Extract the (x, y) coordinate from the center of the cell holding the provided text.  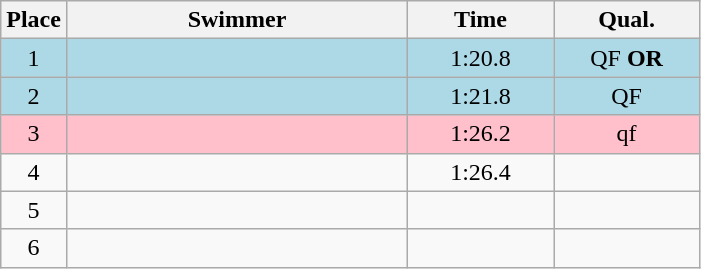
Place (34, 20)
qf (627, 134)
5 (34, 210)
4 (34, 172)
3 (34, 134)
1:26.2 (481, 134)
Swimmer (236, 20)
1:21.8 (481, 96)
6 (34, 248)
1:20.8 (481, 58)
1:26.4 (481, 172)
1 (34, 58)
Qual. (627, 20)
2 (34, 96)
QF (627, 96)
QF OR (627, 58)
Time (481, 20)
